Output the (X, Y) coordinate of the center of the cell containing the given text.  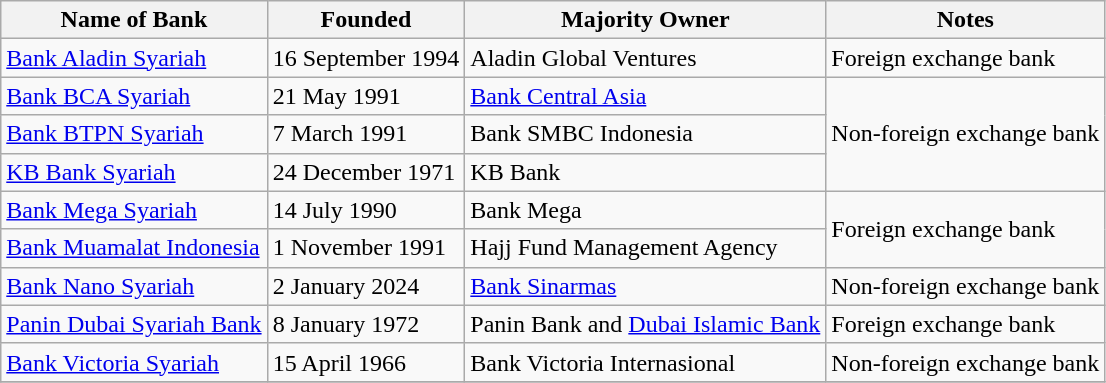
Bank BTPN Syariah (134, 134)
Panin Dubai Syariah Bank (134, 324)
Hajj Fund Management Agency (646, 248)
1 November 1991 (366, 248)
16 September 1994 (366, 58)
Panin Bank and Dubai Islamic Bank (646, 324)
KB Bank (646, 172)
Founded (366, 20)
7 March 1991 (366, 134)
14 July 1990 (366, 210)
Aladin Global Ventures (646, 58)
Bank Mega (646, 210)
Bank Victoria Syariah (134, 362)
24 December 1971 (366, 172)
Bank BCA Syariah (134, 96)
Bank SMBC Indonesia (646, 134)
15 April 1966 (366, 362)
Bank Aladin Syariah (134, 58)
Bank Muamalat Indonesia (134, 248)
KB Bank Syariah (134, 172)
Bank Victoria Internasional (646, 362)
2 January 2024 (366, 286)
Notes (966, 20)
Bank Central Asia (646, 96)
Majority Owner (646, 20)
Bank Mega Syariah (134, 210)
Name of Bank (134, 20)
21 May 1991 (366, 96)
8 January 1972 (366, 324)
Bank Nano Syariah (134, 286)
Bank Sinarmas (646, 286)
